Extract the [x, y] coordinate from the center of the cell holding the provided text.  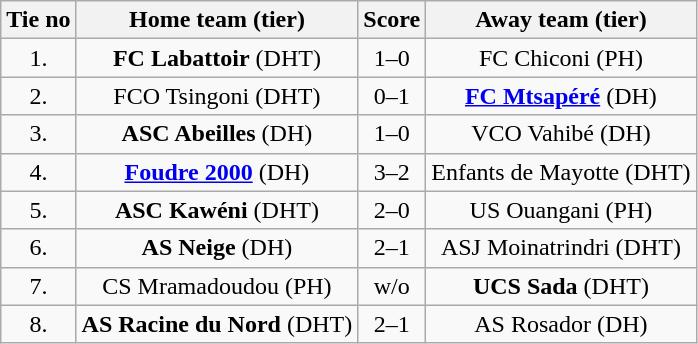
2–0 [392, 210]
Tie no [38, 20]
ASC Abeilles (DH) [217, 134]
6. [38, 248]
3. [38, 134]
7. [38, 286]
AS Rosador (DH) [561, 324]
2. [38, 96]
VCO Vahibé (DH) [561, 134]
Home team (tier) [217, 20]
5. [38, 210]
Away team (tier) [561, 20]
3–2 [392, 172]
UCS Sada (DHT) [561, 286]
FC Labattoir (DHT) [217, 58]
US Ouangani (PH) [561, 210]
CS Mramadoudou (PH) [217, 286]
4. [38, 172]
w/o [392, 286]
1. [38, 58]
FCO Tsingoni (DHT) [217, 96]
FC Mtsapéré (DH) [561, 96]
Score [392, 20]
Enfants de Mayotte (DHT) [561, 172]
AS Racine du Nord (DHT) [217, 324]
8. [38, 324]
ASJ Moinatrindri (DHT) [561, 248]
Foudre 2000 (DH) [217, 172]
ASC Kawéni (DHT) [217, 210]
FC Chiconi (PH) [561, 58]
0–1 [392, 96]
AS Neige (DH) [217, 248]
